Locate the cell with the specified text and output its [x, y] center coordinate. 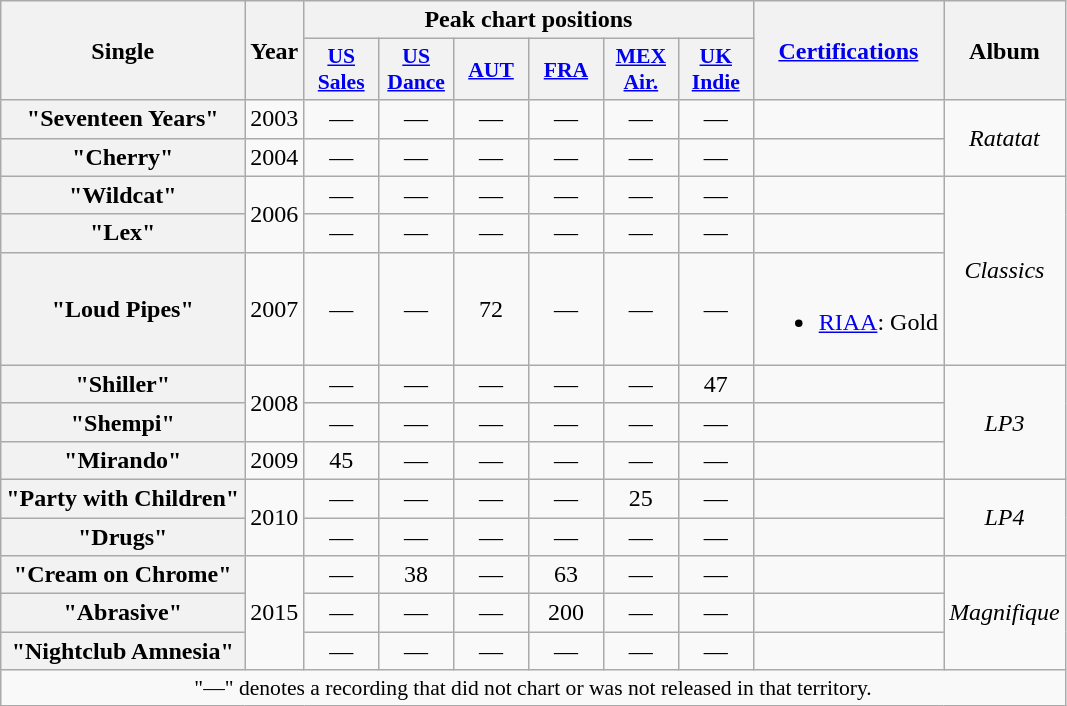
USDance [416, 70]
"Abrasive" [123, 613]
LP4 [1005, 517]
Certifications [848, 50]
Magnifique [1005, 613]
2007 [274, 308]
"Loud Pipes" [123, 308]
Album [1005, 50]
2003 [274, 119]
"—" denotes a recording that did not chart or was not released in that territory. [534, 688]
"Wildcat" [123, 195]
47 [716, 384]
"Lex" [123, 233]
72 [492, 308]
"Shempi" [123, 422]
2015 [274, 613]
"Party with Children" [123, 498]
Year [274, 50]
"Nightclub Amnesia" [123, 651]
Ratatat [1005, 138]
"Drugs" [123, 537]
Single [123, 50]
RIAA: Gold [848, 308]
38 [416, 575]
"Cream on Chrome" [123, 575]
2006 [274, 214]
LP3 [1005, 422]
63 [566, 575]
2010 [274, 517]
Classics [1005, 270]
"Cherry" [123, 157]
25 [640, 498]
45 [342, 460]
MEXAir. [640, 70]
2004 [274, 157]
2009 [274, 460]
2008 [274, 403]
Peak chart positions [528, 20]
AUT [492, 70]
FRA [566, 70]
USSales [342, 70]
"Mirando" [123, 460]
UKIndie [716, 70]
200 [566, 613]
"Shiller" [123, 384]
"Seventeen Years" [123, 119]
